Output the [X, Y] coordinate of the center of the cell containing the given text.  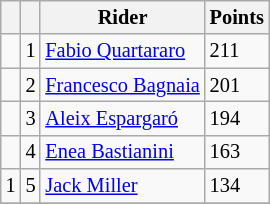
2 [31, 85]
134 [237, 186]
194 [237, 118]
Points [237, 17]
Enea Bastianini [122, 152]
Fabio Quartararo [122, 51]
Rider [122, 17]
163 [237, 152]
Aleix Espargaró [122, 118]
4 [31, 152]
Francesco Bagnaia [122, 85]
201 [237, 85]
3 [31, 118]
211 [237, 51]
Jack Miller [122, 186]
5 [31, 186]
